Detect which cell encompasses the target text, then output its (X, Y) center coordinate. 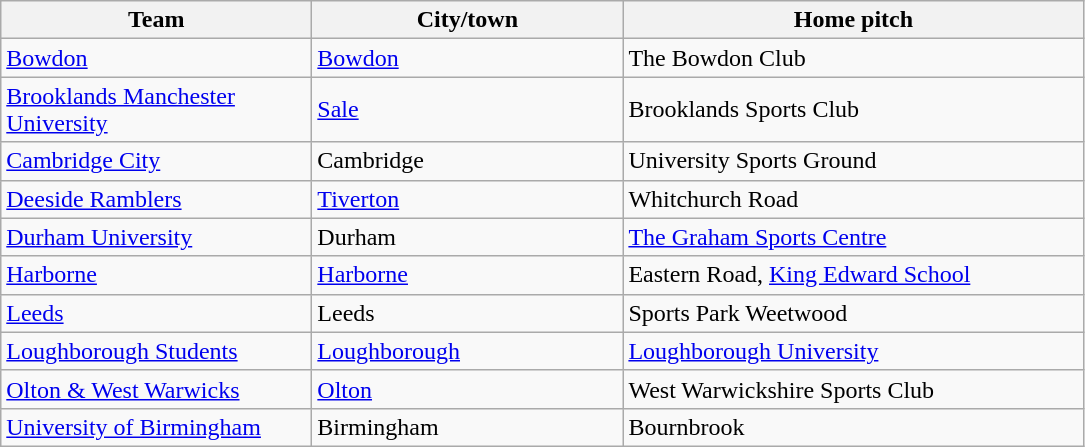
University Sports Ground (854, 161)
Team (156, 20)
Sports Park Weetwood (854, 313)
Deeside Ramblers (156, 199)
Sale (468, 110)
The Bowdon Club (854, 58)
Loughborough Students (156, 351)
Brooklands Manchester University (156, 110)
City/town (468, 20)
University of Birmingham (156, 427)
Olton (468, 389)
Loughborough (468, 351)
Eastern Road, King Edward School (854, 275)
Cambridge (468, 161)
Loughborough University (854, 351)
Durham (468, 237)
West Warwickshire Sports Club (854, 389)
Cambridge City (156, 161)
Whitchurch Road (854, 199)
Home pitch (854, 20)
Birmingham (468, 427)
Durham University (156, 237)
Olton & West Warwicks (156, 389)
Tiverton (468, 199)
Brooklands Sports Club (854, 110)
Bournbrook (854, 427)
The Graham Sports Centre (854, 237)
